Identify which cell holds the provided text, then report its [X, Y] central coordinate. 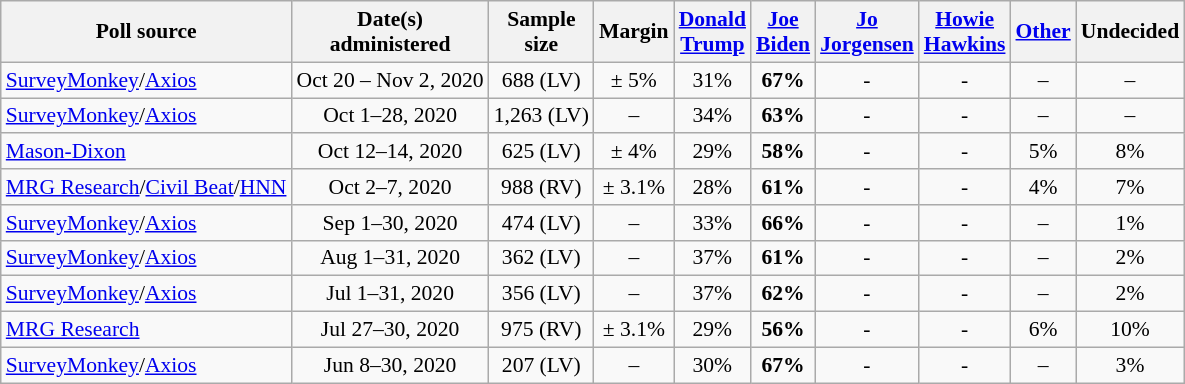
MRG Research/Civil Beat/HNN [146, 187]
3% [1130, 365]
30% [712, 365]
Aug 1–31, 2020 [390, 258]
34% [712, 116]
356 (LV) [542, 294]
10% [1130, 330]
1% [1130, 223]
Sep 1–30, 2020 [390, 223]
Poll source [146, 32]
HowieHawkins [965, 32]
58% [783, 152]
63% [783, 116]
33% [712, 223]
MRG Research [146, 330]
56% [783, 330]
Oct 20 – Nov 2, 2020 [390, 80]
4% [1042, 187]
Oct 1–28, 2020 [390, 116]
28% [712, 187]
Margin [634, 32]
66% [783, 223]
± 5% [634, 80]
Oct 12–14, 2020 [390, 152]
625 (LV) [542, 152]
Jun 8–30, 2020 [390, 365]
Jul 27–30, 2020 [390, 330]
362 (LV) [542, 258]
6% [1042, 330]
975 (RV) [542, 330]
688 (LV) [542, 80]
Jul 1–31, 2020 [390, 294]
Samplesize [542, 32]
207 (LV) [542, 365]
DonaldTrump [712, 32]
31% [712, 80]
Undecided [1130, 32]
JoJorgensen [867, 32]
Other [1042, 32]
62% [783, 294]
JoeBiden [783, 32]
Oct 2–7, 2020 [390, 187]
Date(s)administered [390, 32]
1,263 (LV) [542, 116]
474 (LV) [542, 223]
Mason-Dixon [146, 152]
7% [1130, 187]
988 (RV) [542, 187]
± 4% [634, 152]
5% [1042, 152]
8% [1130, 152]
